Pinpoint the cell where the given text exists, returning its (X, Y) midpoint coordinate. 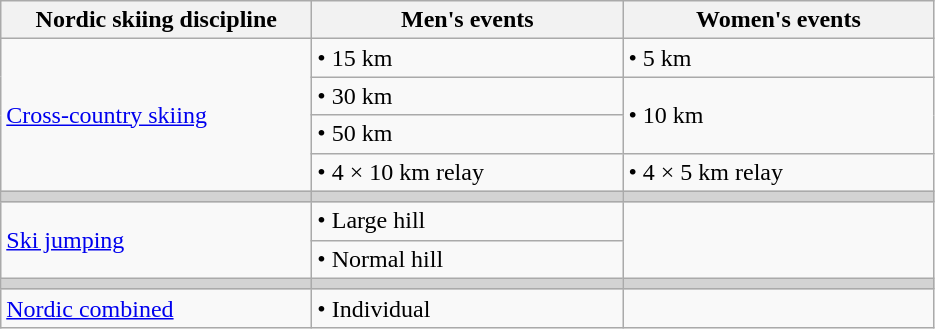
• 30 km (468, 96)
• Individual (468, 308)
Cross-country skiing (156, 115)
• 5 km (778, 58)
• 10 km (778, 115)
• 15 km (468, 58)
Men's events (468, 20)
• Normal hill (468, 259)
Nordic skiing discipline (156, 20)
Ski jumping (156, 240)
Nordic combined (156, 308)
• 4 × 10 km relay (468, 172)
Women's events (778, 20)
• Large hill (468, 221)
• 4 × 5 km relay (778, 172)
• 50 km (468, 134)
